Determine the (x, y) coordinate at the center of the cell enclosing the given text.  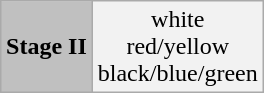
whitered/yellowblack/blue/green (178, 47)
Stage II (47, 47)
